Pinpoint the cell where the given text exists, returning its (x, y) midpoint coordinate. 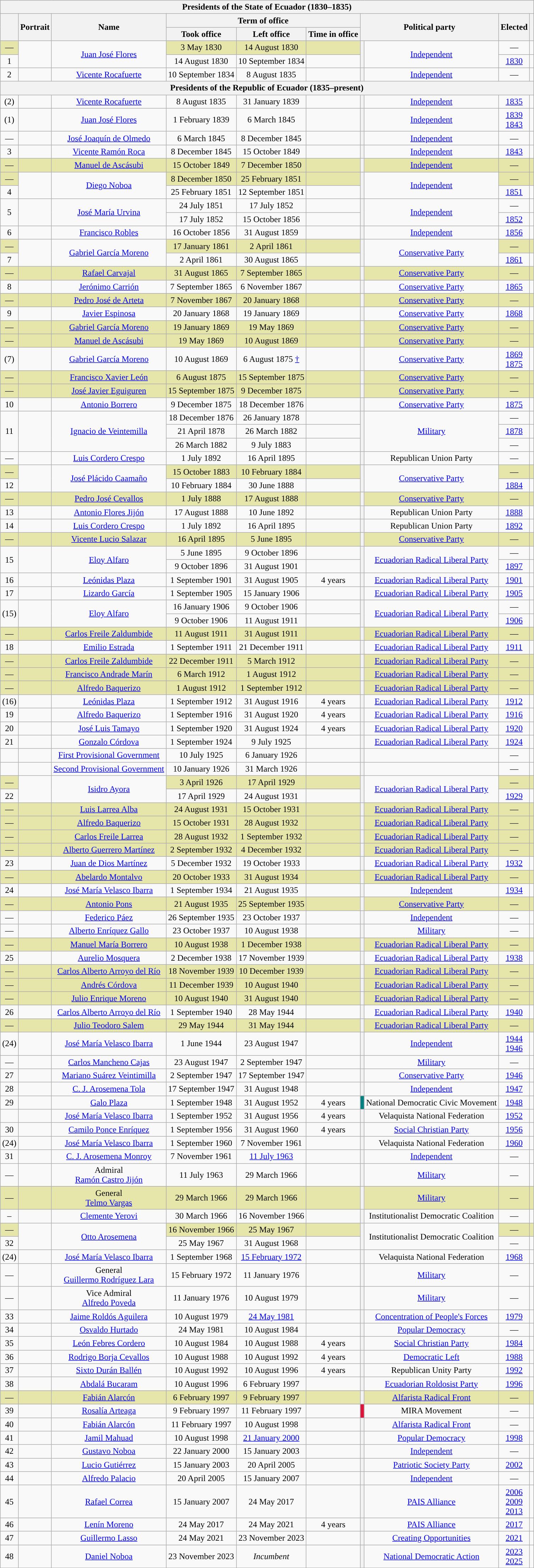
AdmiralRamón Castro Jijón (109, 1175)
10 December 1939 (271, 971)
15 October 1856 (271, 219)
Abelardo Montalvo (109, 877)
42 (9, 1451)
31 August 1920 (271, 715)
Republican Unity Party (432, 1370)
15 October 1883 (201, 472)
Federico Páez (109, 917)
Francisco Robles (109, 233)
Juan de Dios Martínez (109, 863)
21 (9, 742)
12 (9, 485)
29 (9, 1103)
1 September 1952 (201, 1116)
1 September 1960 (201, 1143)
30 (9, 1130)
1892 (514, 526)
1 September 1940 (201, 1012)
Ignacio de Veintemilla (109, 431)
24 July 1851 (201, 206)
Jamil Mahuad (109, 1438)
31 March 1926 (271, 769)
45 (9, 1501)
Mariano Suárez Veintimilla (109, 1076)
Sixto Durán Ballén (109, 1370)
1979 (514, 1316)
1 September 1968 (201, 1257)
29 May 1944 (201, 1025)
Lizardo García (109, 593)
1830 (514, 61)
1835 (514, 101)
Jaime Roldós Aguilera (109, 1316)
5 December 1932 (201, 863)
1 September 1905 (201, 593)
1911 (514, 647)
43 (9, 1465)
20 (9, 728)
1938 (514, 958)
1912 (514, 701)
6 November 1867 (271, 287)
38 (9, 1384)
1932 (514, 863)
4 December 1932 (271, 850)
15 January 1906 (271, 593)
31 August 1940 (271, 998)
20 October 1933 (201, 877)
Ecuadorian Roldosist Party (432, 1384)
Gonzalo Córdova (109, 742)
15 (9, 559)
1988 (514, 1357)
1 June 1944 (201, 1044)
Francisco Andrade Marín (109, 674)
31 (9, 1156)
Manuel María Borrero (109, 944)
Antonio Borrero (109, 404)
22 December 1911 (201, 661)
(7) (9, 359)
11 (9, 431)
Left office (271, 34)
1884 (514, 485)
Alberto Guerrero Martínez (109, 850)
Francisco Xavier León (109, 377)
Guillermo Lasso (109, 1538)
1916 (514, 715)
19441946 (514, 1044)
1 September 1920 (201, 728)
Emilio Estrada (109, 647)
1856 (514, 233)
Carlos Mancheno Cajas (109, 1062)
26 (9, 1012)
Rafael Carvajal (109, 273)
1946 (514, 1076)
1996 (514, 1384)
Julio Enrique Moreno (109, 998)
León Febres Cordero (109, 1343)
31 August 1859 (271, 233)
Political party (430, 27)
2017 (514, 1524)
2002 (514, 1465)
36 (9, 1357)
19 (9, 715)
22 January 2000 (201, 1451)
Gustavo Noboa (109, 1451)
MIRA Movement (432, 1411)
Concentration of People's Forces (432, 1316)
– (9, 1216)
Democratic Left (432, 1357)
1 September 1916 (201, 715)
Term of office (263, 21)
Alfredo Palacio (109, 1478)
8 December 1850 (201, 178)
6 January 1926 (271, 755)
33 (9, 1316)
1 September 1934 (201, 890)
Time in office (333, 34)
2 (9, 74)
14 (9, 526)
Carlos Freile Larrea (109, 836)
Jerónimo Carrión (109, 287)
21 April 1878 (201, 431)
200620092013 (514, 1501)
1 September 1932 (271, 836)
31 August 1911 (271, 634)
31 August 1924 (271, 728)
25 (9, 958)
1968 (514, 1257)
1 (9, 61)
Vicente Ramón Roca (109, 151)
Antonio Pons (109, 904)
Alberto Enríquez Gallo (109, 931)
23 (9, 863)
GeneralGuillermo Rodríguez Lara (109, 1275)
1 September 1901 (201, 580)
16 (9, 580)
13 (9, 512)
Vicente Lucio Salazar (109, 539)
10 July 1925 (201, 755)
6 (9, 233)
C. J. Arosemena Tola (109, 1089)
Abdalá Bucaram (109, 1384)
31 August 1865 (201, 273)
1901 (514, 580)
6 August 1875 † (271, 359)
21 January 2000 (271, 1438)
31 August 1948 (271, 1089)
Pedro José de Arteta (109, 300)
Elected (514, 27)
41 (9, 1438)
Rodrigo Borja Cevallos (109, 1357)
Lenín Moreno (109, 1524)
1888 (514, 512)
31 August 1956 (271, 1116)
34 (9, 1330)
9 July 1883 (271, 445)
3 (9, 151)
1947 (514, 1089)
1952 (514, 1116)
Clemente Yerovi (109, 1216)
Second Provisional Government (109, 769)
31 August 1905 (271, 580)
1 September 1924 (201, 742)
11 December 1939 (201, 985)
31 May 1944 (271, 1025)
Aurelio Mosquera (109, 958)
4 (9, 192)
Rosalía Arteaga (109, 1411)
1924 (514, 742)
28 May 1944 (271, 1012)
3 May 1830 (201, 48)
Lucio Gutiérrez (109, 1465)
Antonio Flores Jijón (109, 512)
Incumbent (271, 1556)
Camilo Ponce Enríquez (109, 1130)
1948 (514, 1103)
2 September 1932 (201, 850)
44 (9, 1478)
6 August 1875 (201, 377)
16 October 1856 (201, 233)
1956 (514, 1130)
Pedro José Cevallos (109, 499)
27 (9, 1076)
Patriotic Society Party (432, 1465)
GeneralTelmo Vargas (109, 1198)
1 February 1839 (201, 120)
47 (9, 1538)
20232025 (514, 1556)
30 August 1865 (271, 260)
Luis Larrea Alba (109, 809)
Daniel Noboa (109, 1556)
17 January 1861 (201, 246)
Took office (201, 34)
2 December 1938 (201, 958)
José Plácido Caamaño (109, 479)
(16) (9, 701)
26 January 1878 (271, 418)
1934 (514, 890)
Vice AdmiralAlfredo Poveda (109, 1298)
Andrés Córdova (109, 985)
1851 (514, 192)
Presidents of the State of Ecuador (1830–1835) (267, 7)
5 March 1912 (271, 661)
18691875 (514, 359)
31 August 1916 (271, 701)
3 April 1926 (201, 782)
48 (9, 1556)
35 (9, 1343)
National Democratic Action (432, 1556)
1865 (514, 287)
31 January 1839 (271, 101)
C. J. Arosemena Monroy (109, 1156)
José Javier Eguiguren (109, 391)
Osvaldo Hurtado (109, 1330)
16 January 1906 (201, 607)
Julio Teodoro Salem (109, 1025)
7 (9, 260)
8 (9, 287)
1868 (514, 314)
Rafael Correa (109, 1501)
1906 (514, 620)
5 (9, 212)
31 August 1934 (271, 877)
1984 (514, 1343)
10 June 1892 (271, 512)
22 (9, 796)
18 November 1939 (201, 971)
17 November 1939 (271, 958)
(15) (9, 613)
1843 (514, 151)
7 December 1850 (271, 165)
17 (9, 593)
Javier Espinosa (109, 314)
31 August 1901 (271, 566)
Portrait (35, 27)
(2) (9, 101)
1878 (514, 431)
10 January 1926 (201, 769)
José Joaquín de Olmedo (109, 138)
Presidents of the Republic of Ecuador (1835–present) (267, 88)
National Democratic Civic Movement (432, 1103)
1992 (514, 1370)
José Luis Tamayo (109, 728)
Creating Opportunities (432, 1538)
6 March 1912 (201, 674)
(1) (9, 120)
10 (9, 404)
1960 (514, 1143)
18391843 (514, 120)
12 September 1851 (271, 192)
1861 (514, 260)
30 June 1888 (271, 485)
1929 (514, 796)
1897 (514, 566)
19 October 1933 (271, 863)
31 August 1968 (271, 1243)
1998 (514, 1438)
28 (9, 1089)
46 (9, 1524)
32 (9, 1243)
1 December 1938 (271, 944)
1920 (514, 728)
31 August 1952 (271, 1103)
40 (9, 1424)
2021 (514, 1538)
39 (9, 1411)
Otto Arosemena (109, 1236)
25 September 1935 (271, 904)
1 September 1948 (201, 1103)
1905 (514, 593)
1852 (514, 219)
21 December 1911 (271, 647)
Name (109, 27)
1875 (514, 404)
1 September 1956 (201, 1130)
18 (9, 647)
30 March 1966 (201, 1216)
26 September 1935 (201, 917)
1 September 1911 (201, 647)
Diego Noboa (109, 185)
37 (9, 1370)
1 July 1888 (201, 499)
First Provisional Government (109, 755)
9 July 1925 (271, 742)
José María Urvina (109, 212)
24 (9, 890)
Galo Plaza (109, 1103)
31 August 1960 (271, 1130)
Isidro Ayora (109, 789)
9 (9, 314)
1940 (514, 1012)
7 November 1867 (201, 300)
